Return [x, y] of the center of cell containing provided text 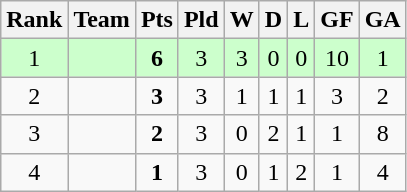
6 [156, 58]
GA [382, 20]
8 [382, 134]
GF [337, 20]
Pts [156, 20]
L [302, 20]
10 [337, 58]
Rank [34, 20]
Team [102, 20]
Pld [201, 20]
D [273, 20]
W [242, 20]
